For the text-containing cell, return its midpoint in [X, Y] coordinate format. 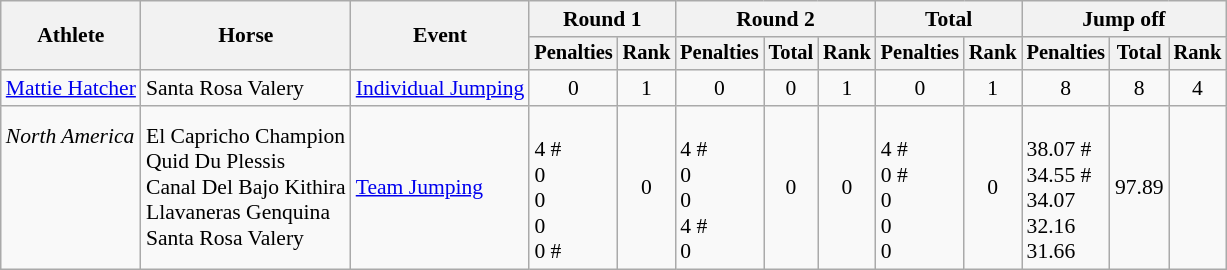
Santa Rosa Valery [246, 88]
4 #004 #0 [719, 188]
38.07 #34.55 #34.0732.1631.66 [1066, 188]
Round 1 [602, 19]
Team Jumping [440, 188]
Event [440, 36]
97.89 [1140, 188]
4 #0000 # [573, 188]
Individual Jumping [440, 88]
Jump off [1124, 19]
Athlete [71, 36]
4 [1198, 88]
Mattie Hatcher [71, 88]
Round 2 [775, 19]
North America [71, 188]
El Capricho ChampionQuid Du PlessisCanal Del Bajo KithiraLlavaneras GenquinaSanta Rosa Valery [246, 188]
4 #0 #000 [920, 188]
Horse [246, 36]
